Pinpoint the cell where the given text exists, returning its [x, y] midpoint coordinate. 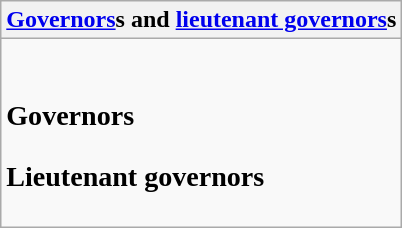
GovernorsLieutenant governors [202, 133]
Governorss and lieutenant governorss [202, 20]
